Detect which cell encompasses the target text, then output its (X, Y) center coordinate. 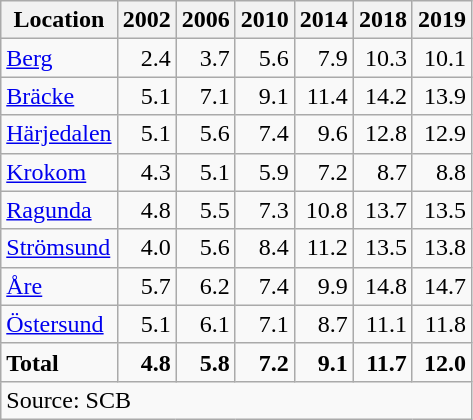
5.7 (146, 286)
8.8 (442, 172)
2018 (382, 20)
Source: SCB (236, 400)
14.2 (382, 96)
Krokom (59, 172)
2002 (146, 20)
2010 (264, 20)
3.7 (206, 58)
2014 (324, 20)
5.8 (206, 362)
10.3 (382, 58)
7.9 (324, 58)
Location (59, 20)
11.7 (382, 362)
11.1 (382, 324)
10.1 (442, 58)
9.9 (324, 286)
14.7 (442, 286)
Åre (59, 286)
Ragunda (59, 210)
7.3 (264, 210)
5.9 (264, 172)
13.8 (442, 248)
11.8 (442, 324)
9.6 (324, 134)
10.8 (324, 210)
5.5 (206, 210)
12.8 (382, 134)
Berg (59, 58)
2.4 (146, 58)
Total (59, 362)
Strömsund (59, 248)
Härjedalen (59, 134)
14.8 (382, 286)
Bräcke (59, 96)
12.9 (442, 134)
12.0 (442, 362)
11.4 (324, 96)
11.2 (324, 248)
4.0 (146, 248)
6.2 (206, 286)
6.1 (206, 324)
8.4 (264, 248)
2006 (206, 20)
13.9 (442, 96)
2019 (442, 20)
13.7 (382, 210)
4.3 (146, 172)
Östersund (59, 324)
